Output the [X, Y] coordinate of the center of the cell containing the given text.  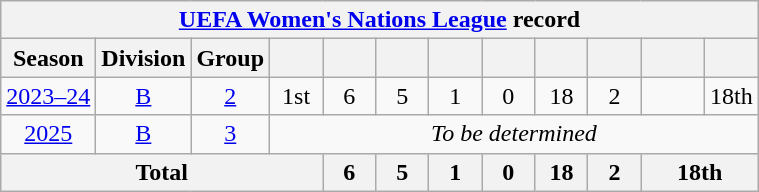
Group [230, 58]
Total [162, 172]
2025 [48, 134]
Season [48, 58]
To be determined [514, 134]
Division [144, 58]
3 [230, 134]
1st [296, 96]
UEFA Women's Nations League record [380, 20]
2023–24 [48, 96]
